Find where the given text appears and provide that cell's center as [x, y] coordinate. 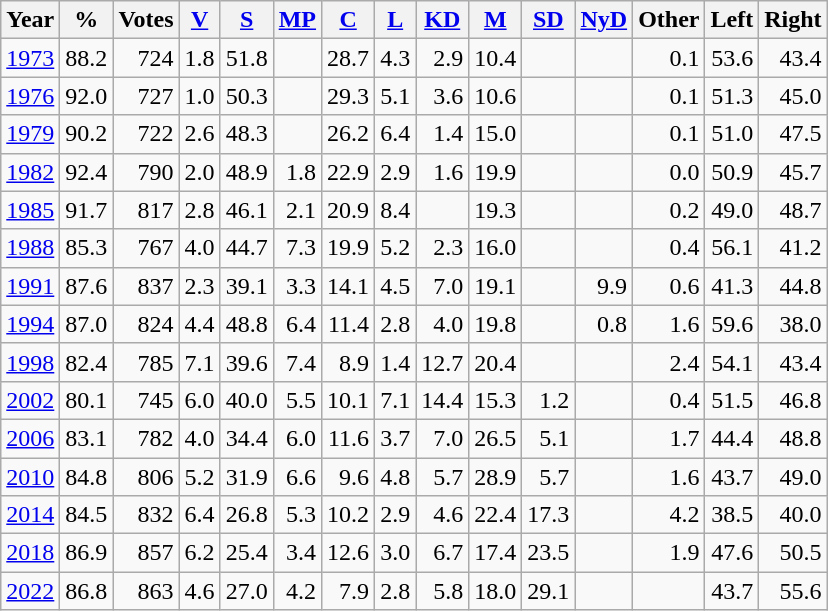
55.6 [793, 591]
2022 [30, 591]
83.1 [86, 438]
87.0 [86, 324]
782 [146, 438]
59.6 [732, 324]
29.1 [548, 591]
3.0 [396, 553]
1994 [30, 324]
84.8 [86, 477]
26.2 [348, 134]
46.1 [246, 210]
2010 [30, 477]
722 [146, 134]
3.4 [297, 553]
2002 [30, 400]
51.8 [246, 58]
1.2 [548, 400]
47.6 [732, 553]
4.3 [396, 58]
3.7 [396, 438]
1976 [30, 96]
10.6 [496, 96]
31.9 [246, 477]
51.5 [732, 400]
14.1 [348, 286]
91.7 [86, 210]
10.2 [348, 515]
790 [146, 172]
785 [146, 362]
41.3 [732, 286]
82.4 [86, 362]
1991 [30, 286]
90.2 [86, 134]
1973 [30, 58]
8.4 [396, 210]
5.3 [297, 515]
5.8 [442, 591]
6.2 [200, 553]
20.9 [348, 210]
27.0 [246, 591]
767 [146, 248]
26.8 [246, 515]
1.7 [669, 438]
48.7 [793, 210]
46.8 [793, 400]
SD [548, 20]
4.4 [200, 324]
0.6 [669, 286]
9.9 [604, 286]
Year [30, 20]
7.3 [297, 248]
48.3 [246, 134]
14.4 [442, 400]
817 [146, 210]
NyD [604, 20]
50.3 [246, 96]
7.9 [348, 591]
1979 [30, 134]
10.1 [348, 400]
92.4 [86, 172]
51.3 [732, 96]
2.1 [297, 210]
3.6 [442, 96]
19.3 [496, 210]
2.6 [200, 134]
1998 [30, 362]
V [200, 20]
Left [732, 20]
1.9 [669, 553]
0.2 [669, 210]
45.0 [793, 96]
16.0 [496, 248]
15.0 [496, 134]
Right [793, 20]
Votes [146, 20]
6.6 [297, 477]
92.0 [86, 96]
87.6 [86, 286]
34.4 [246, 438]
29.3 [348, 96]
7.4 [297, 362]
6.7 [442, 553]
2018 [30, 553]
0.8 [604, 324]
28.9 [496, 477]
22.9 [348, 172]
MP [297, 20]
20.4 [496, 362]
44.7 [246, 248]
745 [146, 400]
80.1 [86, 400]
12.7 [442, 362]
54.1 [732, 362]
KD [442, 20]
53.6 [732, 58]
17.3 [548, 515]
18.0 [496, 591]
1988 [30, 248]
4.8 [396, 477]
51.0 [732, 134]
25.4 [246, 553]
832 [146, 515]
1.0 [200, 96]
41.2 [793, 248]
2.0 [200, 172]
56.1 [732, 248]
727 [146, 96]
12.6 [348, 553]
M [496, 20]
2014 [30, 515]
3.3 [297, 286]
1985 [30, 210]
4.5 [396, 286]
0.0 [669, 172]
L [396, 20]
39.6 [246, 362]
19.8 [496, 324]
38.5 [732, 515]
28.7 [348, 58]
806 [146, 477]
22.4 [496, 515]
857 [146, 553]
45.7 [793, 172]
C [348, 20]
15.3 [496, 400]
48.9 [246, 172]
23.5 [548, 553]
86.9 [86, 553]
% [86, 20]
11.6 [348, 438]
19.1 [496, 286]
10.4 [496, 58]
11.4 [348, 324]
39.1 [246, 286]
50.9 [732, 172]
S [246, 20]
863 [146, 591]
17.4 [496, 553]
84.5 [86, 515]
38.0 [793, 324]
Other [669, 20]
44.8 [793, 286]
9.6 [348, 477]
2.4 [669, 362]
85.3 [86, 248]
2006 [30, 438]
50.5 [793, 553]
47.5 [793, 134]
86.8 [86, 591]
1982 [30, 172]
8.9 [348, 362]
26.5 [496, 438]
5.5 [297, 400]
837 [146, 286]
88.2 [86, 58]
44.4 [732, 438]
724 [146, 58]
824 [146, 324]
